Return (X, Y) of the center of cell containing provided text 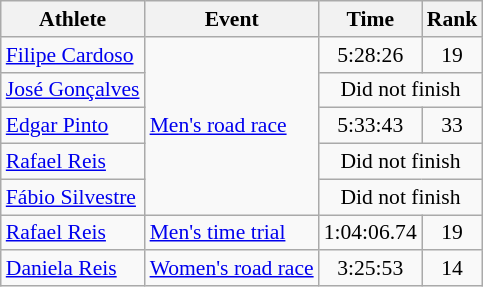
33 (452, 126)
5:28:26 (370, 55)
Men's time trial (232, 233)
Women's road race (232, 269)
Fábio Silvestre (73, 197)
Athlete (73, 19)
Filipe Cardoso (73, 55)
Men's road race (232, 126)
Event (232, 19)
Rank (452, 19)
Daniela Reis (73, 269)
Time (370, 19)
14 (452, 269)
1:04:06.74 (370, 233)
Edgar Pinto (73, 126)
3:25:53 (370, 269)
José Gonçalves (73, 90)
5:33:43 (370, 126)
